Detect which cell encompasses the target text, then output its (x, y) center coordinate. 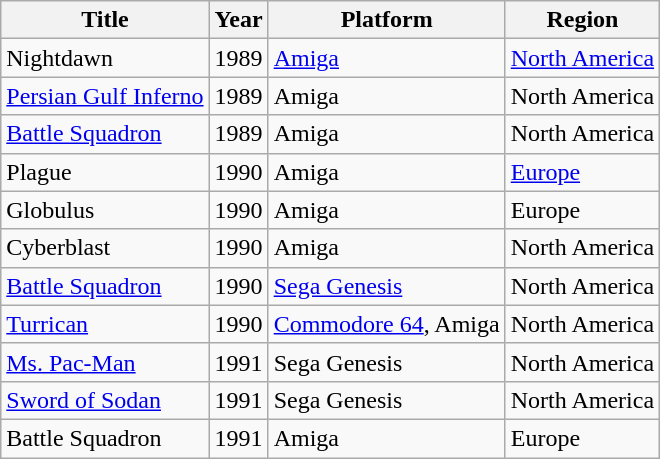
Persian Gulf Inferno (105, 96)
Globulus (105, 210)
Year (238, 20)
Commodore 64, Amiga (386, 324)
Ms. Pac-Man (105, 362)
Sword of Sodan (105, 400)
Plague (105, 172)
Turrican (105, 324)
Cyberblast (105, 248)
Region (582, 20)
Title (105, 20)
Platform (386, 20)
Nightdawn (105, 58)
